Identify which cell holds the provided text, then report its (x, y) central coordinate. 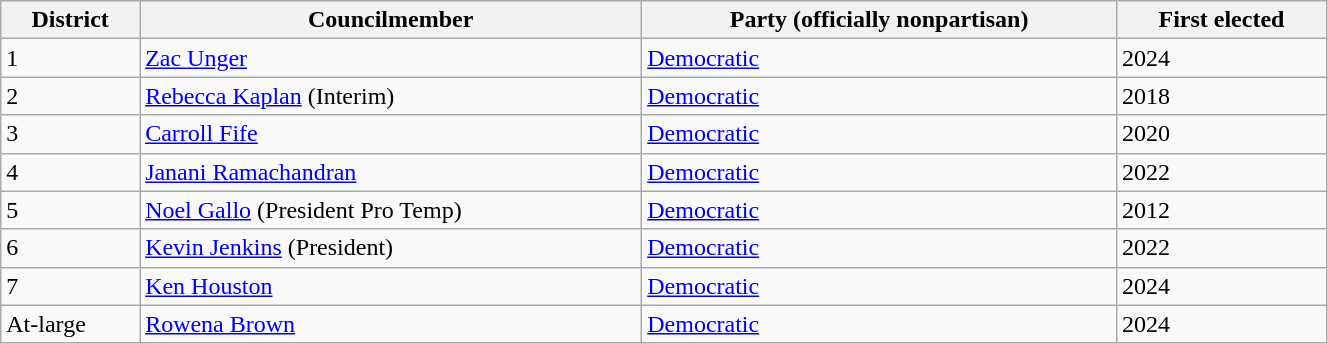
2018 (1221, 96)
At-large (70, 324)
Zac Unger (391, 58)
Ken Houston (391, 286)
5 (70, 210)
Noel Gallo (President Pro Temp) (391, 210)
First elected (1221, 20)
Rowena Brown (391, 324)
Party (officially nonpartisan) (880, 20)
District (70, 20)
2 (70, 96)
3 (70, 134)
1 (70, 58)
Councilmember (391, 20)
7 (70, 286)
2020 (1221, 134)
Janani Ramachandran (391, 172)
4 (70, 172)
Rebecca Kaplan (Interim) (391, 96)
Kevin Jenkins (President) (391, 248)
6 (70, 248)
Carroll Fife (391, 134)
2012 (1221, 210)
